Extract the (X, Y) coordinate from the center of the cell holding the provided text.  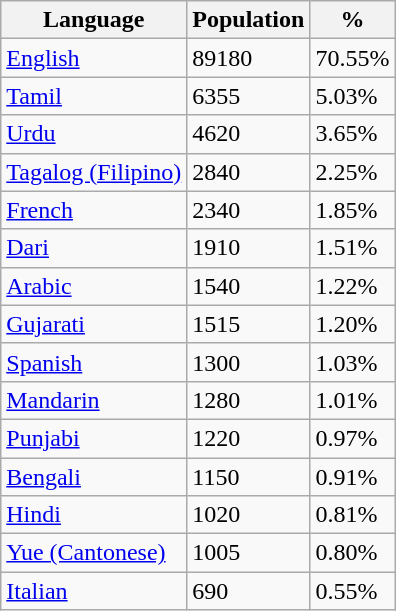
Italian (94, 591)
1220 (248, 438)
4620 (248, 134)
Language (94, 20)
Gujarati (94, 324)
6355 (248, 96)
2840 (248, 172)
Urdu (94, 134)
1.01% (352, 400)
1150 (248, 477)
Arabic (94, 286)
1020 (248, 515)
1300 (248, 362)
0.97% (352, 438)
Tagalog (Filipino) (94, 172)
1005 (248, 553)
2.25% (352, 172)
0.55% (352, 591)
1515 (248, 324)
Hindi (94, 515)
70.55% (352, 58)
1.22% (352, 286)
1.20% (352, 324)
Population (248, 20)
1540 (248, 286)
0.91% (352, 477)
2340 (248, 210)
Mandarin (94, 400)
1910 (248, 248)
Tamil (94, 96)
5.03% (352, 96)
1.03% (352, 362)
Yue (Cantonese) (94, 553)
% (352, 20)
Bengali (94, 477)
89180 (248, 58)
690 (248, 591)
1280 (248, 400)
0.80% (352, 553)
English (94, 58)
Punjabi (94, 438)
0.81% (352, 515)
Dari (94, 248)
Spanish (94, 362)
3.65% (352, 134)
French (94, 210)
1.85% (352, 210)
1.51% (352, 248)
